Extract the (x, y) coordinate from the center of the cell holding the provided text.  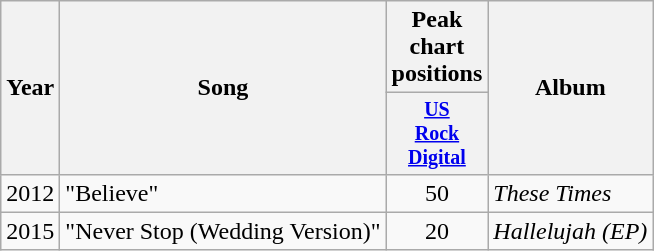
Song (223, 88)
These Times (570, 193)
"Believe" (223, 193)
2015 (30, 231)
Album (570, 88)
USRockDigital (437, 134)
Peak chart positions (437, 47)
"Never Stop (Wedding Version)" (223, 231)
50 (437, 193)
Hallelujah (EP) (570, 231)
20 (437, 231)
2012 (30, 193)
Year (30, 88)
